Capture the cell that displays the provided text and extract its [x, y] central coordinate. 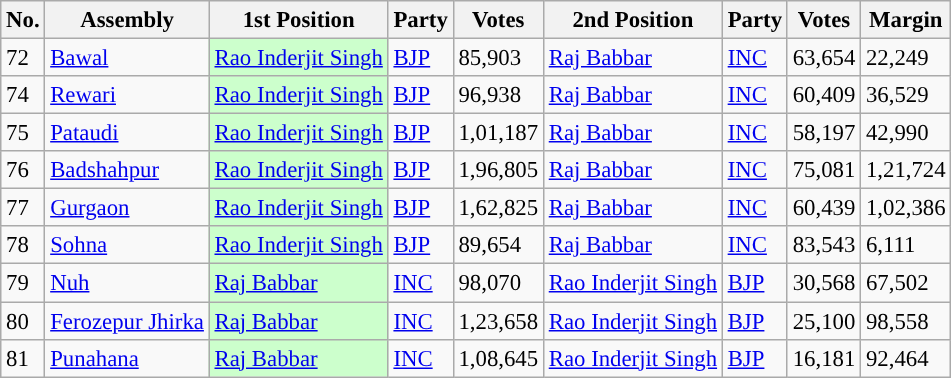
81 [23, 358]
1,08,645 [498, 358]
96,938 [498, 95]
77 [23, 208]
16,181 [824, 358]
Gurgaon [127, 208]
67,502 [906, 283]
75,081 [824, 170]
74 [23, 95]
72 [23, 58]
36,529 [906, 95]
Badshahpur [127, 170]
Rewari [127, 95]
76 [23, 170]
1,02,386 [906, 208]
83,543 [824, 245]
Ferozepur Jhirka [127, 321]
1,23,658 [498, 321]
Assembly [127, 20]
No. [23, 20]
1,01,187 [498, 133]
98,070 [498, 283]
25,100 [824, 321]
1,21,724 [906, 170]
42,990 [906, 133]
6,111 [906, 245]
22,249 [906, 58]
Sohna [127, 245]
63,654 [824, 58]
60,439 [824, 208]
Punahana [127, 358]
78 [23, 245]
80 [23, 321]
1,62,825 [498, 208]
98,558 [906, 321]
Pataudi [127, 133]
75 [23, 133]
2nd Position [632, 20]
Nuh [127, 283]
1st Position [298, 20]
89,654 [498, 245]
58,197 [824, 133]
1,96,805 [498, 170]
79 [23, 283]
60,409 [824, 95]
Margin [906, 20]
92,464 [906, 358]
Bawal [127, 58]
85,903 [498, 58]
30,568 [824, 283]
